Search for the cell housing the specified text and yield its [X, Y] center coordinate. 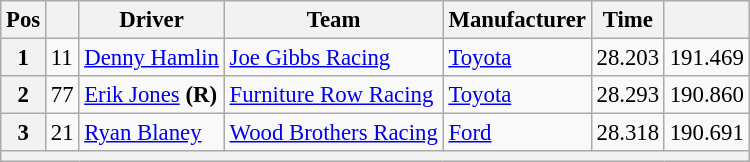
28.293 [628, 95]
Time [628, 20]
Manufacturer [517, 20]
28.318 [628, 133]
Wood Brothers Racing [334, 133]
190.691 [706, 133]
191.469 [706, 58]
Driver [152, 20]
Furniture Row Racing [334, 95]
28.203 [628, 58]
11 [62, 58]
Denny Hamlin [152, 58]
Erik Jones (R) [152, 95]
77 [62, 95]
Joe Gibbs Racing [334, 58]
Ford [517, 133]
2 [24, 95]
Pos [24, 20]
Team [334, 20]
3 [24, 133]
21 [62, 133]
190.860 [706, 95]
Ryan Blaney [152, 133]
1 [24, 58]
